Pinpoint the cell where the given text exists, returning its [x, y] midpoint coordinate. 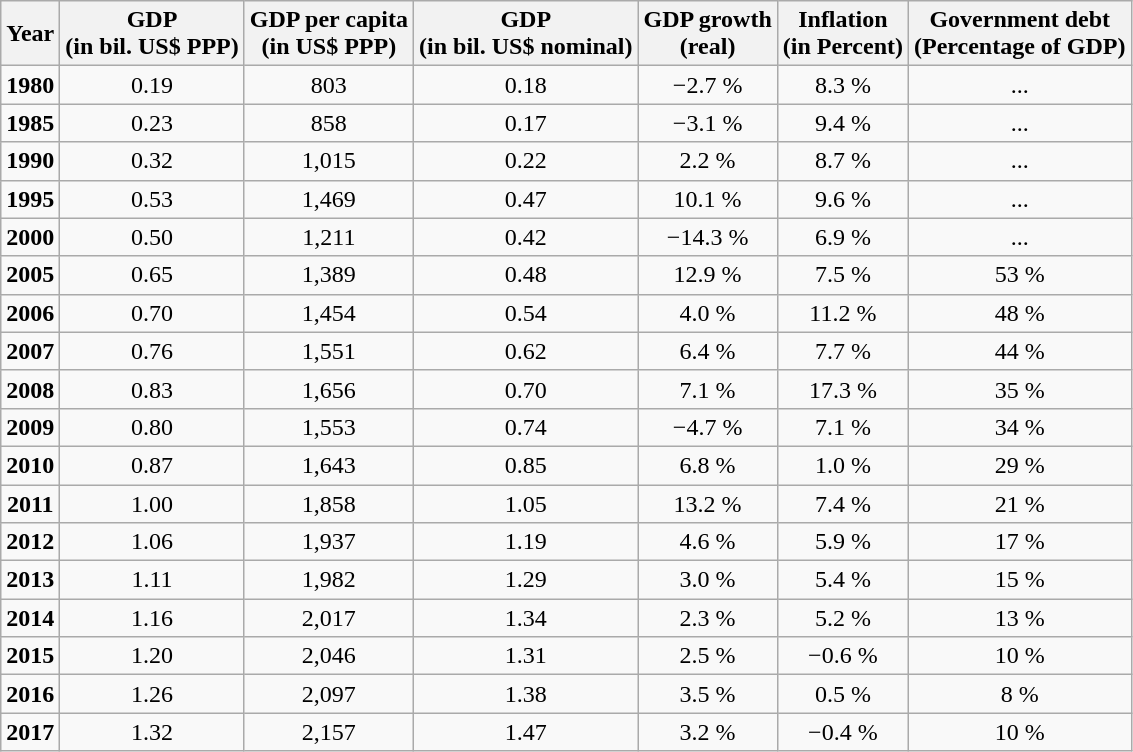
2008 [30, 389]
1.11 [152, 580]
0.54 [526, 313]
2005 [30, 275]
7.5 % [842, 275]
GDP per capita(in US$ PPP) [328, 34]
21 % [1020, 503]
2.5 % [708, 656]
2012 [30, 542]
1,015 [328, 161]
−0.4 % [842, 732]
0.50 [152, 237]
GDP(in bil. US$ nominal) [526, 34]
2.2 % [708, 161]
1.32 [152, 732]
6.4 % [708, 351]
2017 [30, 732]
1.06 [152, 542]
0.32 [152, 161]
17.3 % [842, 389]
15 % [1020, 580]
2.3 % [708, 618]
0.47 [526, 199]
3.0 % [708, 580]
0.76 [152, 351]
3.5 % [708, 694]
0.5 % [842, 694]
6.9 % [842, 237]
Government debt(Percentage of GDP) [1020, 34]
17 % [1020, 542]
1.34 [526, 618]
0.42 [526, 237]
0.22 [526, 161]
0.17 [526, 123]
1.00 [152, 503]
1.31 [526, 656]
1.05 [526, 503]
2,097 [328, 694]
12.9 % [708, 275]
9.6 % [842, 199]
48 % [1020, 313]
1,553 [328, 427]
35 % [1020, 389]
0.65 [152, 275]
8.7 % [842, 161]
1,937 [328, 542]
GDP growth(real) [708, 34]
2010 [30, 465]
13.2 % [708, 503]
0.19 [152, 85]
2006 [30, 313]
0.23 [152, 123]
1.16 [152, 618]
−2.7 % [708, 85]
1.29 [526, 580]
53 % [1020, 275]
1.20 [152, 656]
3.2 % [708, 732]
−3.1 % [708, 123]
34 % [1020, 427]
Year [30, 34]
1,858 [328, 503]
8 % [1020, 694]
5.2 % [842, 618]
Inflation(in Percent) [842, 34]
0.83 [152, 389]
0.62 [526, 351]
1,643 [328, 465]
2,046 [328, 656]
1,982 [328, 580]
2014 [30, 618]
−0.6 % [842, 656]
10.1 % [708, 199]
−4.7 % [708, 427]
0.87 [152, 465]
5.4 % [842, 580]
8.3 % [842, 85]
1.38 [526, 694]
1985 [30, 123]
0.74 [526, 427]
13 % [1020, 618]
2011 [30, 503]
0.53 [152, 199]
4.0 % [708, 313]
1,551 [328, 351]
29 % [1020, 465]
2009 [30, 427]
1,656 [328, 389]
11.2 % [842, 313]
1.26 [152, 694]
2,157 [328, 732]
GDP(in bil. US$ PPP) [152, 34]
1995 [30, 199]
7.4 % [842, 503]
2000 [30, 237]
858 [328, 123]
2015 [30, 656]
0.48 [526, 275]
2016 [30, 694]
2,017 [328, 618]
1,211 [328, 237]
0.80 [152, 427]
1,469 [328, 199]
0.85 [526, 465]
0.18 [526, 85]
2007 [30, 351]
44 % [1020, 351]
9.4 % [842, 123]
1990 [30, 161]
1,454 [328, 313]
2013 [30, 580]
7.7 % [842, 351]
6.8 % [708, 465]
4.6 % [708, 542]
1.0 % [842, 465]
1.19 [526, 542]
−14.3 % [708, 237]
1980 [30, 85]
1.47 [526, 732]
5.9 % [842, 542]
803 [328, 85]
1,389 [328, 275]
